Detect which cell encompasses the target text, then output its (X, Y) center coordinate. 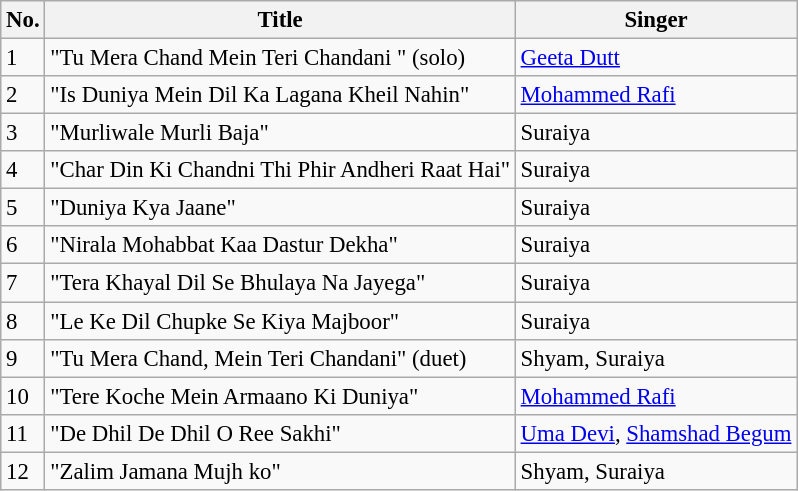
"Tu Mera Chand, Mein Teri Chandani" (duet) (280, 358)
"Le Ke Dil Chupke Se Kiya Majboor" (280, 321)
7 (23, 283)
"Tere Koche Mein Armaano Ki Duniya" (280, 396)
12 (23, 471)
"Zalim Jamana Mujh ko" (280, 471)
Uma Devi, Shamshad Begum (656, 433)
11 (23, 433)
Title (280, 20)
6 (23, 245)
3 (23, 133)
8 (23, 321)
"Nirala Mohabbat Kaa Dastur Dekha" (280, 245)
2 (23, 95)
1 (23, 58)
5 (23, 208)
"Char Din Ki Chandni Thi Phir Andheri Raat Hai" (280, 170)
10 (23, 396)
"Tera Khayal Dil Se Bhulaya Na Jayega" (280, 283)
9 (23, 358)
Singer (656, 20)
"Is Duniya Mein Dil Ka Lagana Kheil Nahin" (280, 95)
"Murliwale Murli Baja" (280, 133)
Geeta Dutt (656, 58)
"Tu Mera Chand Mein Teri Chandani " (solo) (280, 58)
"Duniya Kya Jaane" (280, 208)
"De Dhil De Dhil O Ree Sakhi" (280, 433)
4 (23, 170)
No. (23, 20)
